Search for the cell housing the specified text and yield its [x, y] center coordinate. 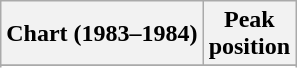
Chart (1983–1984) [102, 34]
Peakposition [249, 34]
